Scan for the cell matching the given text and deliver its [x, y] coordinate at center. 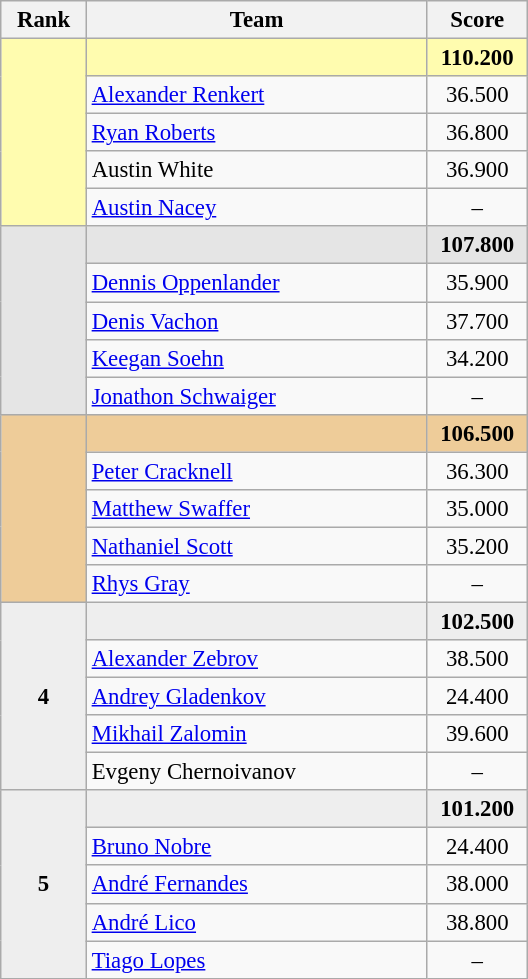
Tiago Lopes [256, 960]
38.000 [478, 885]
Rhys Gray [256, 584]
Nathaniel Scott [256, 546]
Evgeny Chernoivanov [256, 772]
36.500 [478, 95]
36.800 [478, 133]
Denis Vachon [256, 321]
Score [478, 20]
38.500 [478, 659]
André Lico [256, 922]
Dennis Oppenlander [256, 283]
Alexander Renkert [256, 95]
35.000 [478, 509]
Matthew Swaffer [256, 509]
34.200 [478, 358]
35.900 [478, 283]
Bruno Nobre [256, 847]
Austin Nacey [256, 208]
Team [256, 20]
Jonathon Schwaiger [256, 396]
Peter Cracknell [256, 471]
36.300 [478, 471]
36.900 [478, 170]
Austin White [256, 170]
4 [44, 696]
107.800 [478, 245]
Alexander Zebrov [256, 659]
Andrey Gladenkov [256, 697]
Rank [44, 20]
106.500 [478, 433]
André Fernandes [256, 885]
39.600 [478, 734]
38.800 [478, 922]
35.200 [478, 546]
5 [44, 884]
101.200 [478, 809]
110.200 [478, 58]
102.500 [478, 621]
Ryan Roberts [256, 133]
Keegan Soehn [256, 358]
Mikhail Zalomin [256, 734]
37.700 [478, 321]
